Determine the (X, Y) coordinate at the center of the cell enclosing the given text.  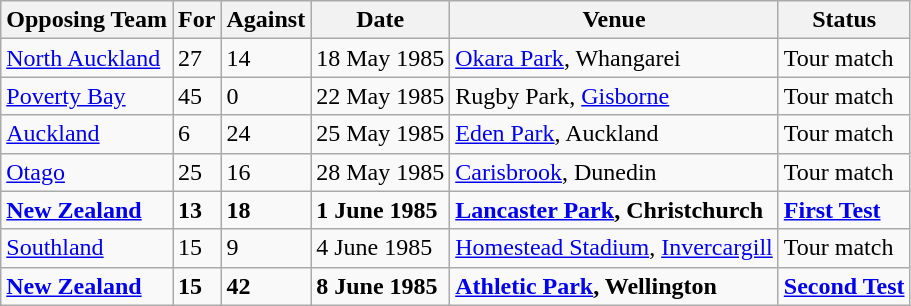
25 (197, 172)
13 (197, 210)
Okara Park, Whangarei (614, 58)
For (197, 20)
Lancaster Park, Christchurch (614, 210)
14 (266, 58)
6 (197, 134)
28 May 1985 (380, 172)
Opposing Team (87, 20)
25 May 1985 (380, 134)
16 (266, 172)
24 (266, 134)
Rugby Park, Gisborne (614, 96)
Otago (87, 172)
18 (266, 210)
Southland (87, 248)
North Auckland (87, 58)
9 (266, 248)
1 June 1985 (380, 210)
0 (266, 96)
8 June 1985 (380, 286)
Eden Park, Auckland (614, 134)
45 (197, 96)
Homestead Stadium, Invercargill (614, 248)
Second Test (844, 286)
27 (197, 58)
22 May 1985 (380, 96)
Status (844, 20)
Auckland (87, 134)
First Test (844, 210)
Venue (614, 20)
Athletic Park, Wellington (614, 286)
18 May 1985 (380, 58)
Carisbrook, Dunedin (614, 172)
Poverty Bay (87, 96)
4 June 1985 (380, 248)
Date (380, 20)
Against (266, 20)
42 (266, 286)
